From the cell containing the given text, extract its center point as [x, y] coordinate. 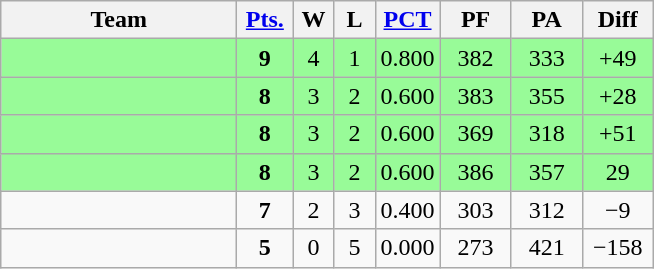
+51 [618, 134]
386 [476, 172]
Pts. [265, 20]
382 [476, 58]
7 [265, 210]
1 [354, 58]
333 [546, 58]
L [354, 20]
273 [476, 248]
312 [546, 210]
0 [314, 248]
PF [476, 20]
355 [546, 96]
PA [546, 20]
9 [265, 58]
0.000 [408, 248]
303 [476, 210]
29 [618, 172]
421 [546, 248]
PCT [408, 20]
383 [476, 96]
369 [476, 134]
0.800 [408, 58]
4 [314, 58]
W [314, 20]
318 [546, 134]
+49 [618, 58]
0.400 [408, 210]
−9 [618, 210]
Diff [618, 20]
−158 [618, 248]
357 [546, 172]
Team [119, 20]
+28 [618, 96]
